Locate the cell with the specified text and output its (x, y) center coordinate. 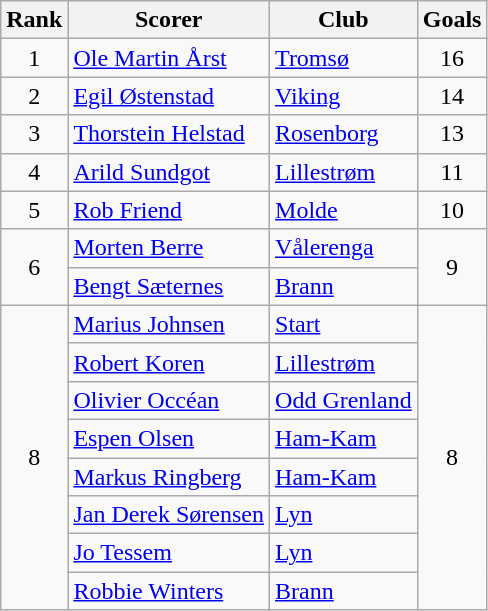
Ole Martin Årst (169, 58)
Rob Friend (169, 210)
13 (452, 134)
Arild Sundgot (169, 172)
5 (34, 210)
Jan Derek Sørensen (169, 515)
Viking (344, 96)
Marius Johnsen (169, 324)
Thorstein Helstad (169, 134)
9 (452, 267)
Espen Olsen (169, 438)
Molde (344, 210)
Club (344, 20)
14 (452, 96)
Goals (452, 20)
11 (452, 172)
Odd Grenland (344, 400)
Robbie Winters (169, 591)
3 (34, 134)
Bengt Sæternes (169, 286)
Vålerenga (344, 248)
Rank (34, 20)
Robert Koren (169, 362)
6 (34, 267)
2 (34, 96)
1 (34, 58)
Markus Ringberg (169, 477)
4 (34, 172)
Olivier Occéan (169, 400)
Scorer (169, 20)
Tromsø (344, 58)
Jo Tessem (169, 553)
Morten Berre (169, 248)
16 (452, 58)
Egil Østenstad (169, 96)
Rosenborg (344, 134)
10 (452, 210)
Start (344, 324)
